Extract the (X, Y) coordinate from the center of the cell holding the provided text.  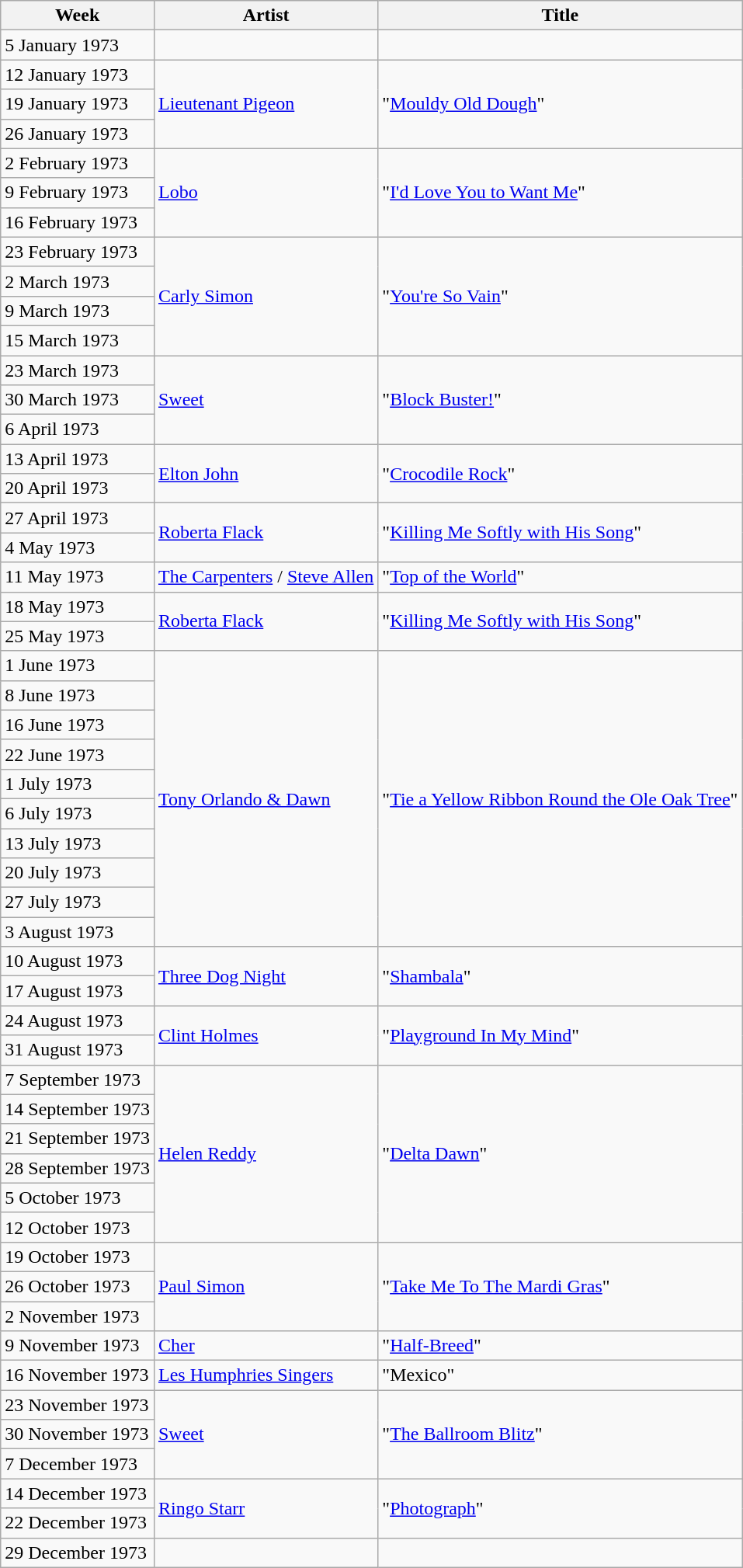
23 February 1973 (78, 252)
30 March 1973 (78, 400)
14 September 1973 (78, 1109)
2 November 1973 (78, 1316)
8 June 1973 (78, 695)
9 March 1973 (78, 311)
Les Humphries Singers (266, 1375)
21 September 1973 (78, 1139)
6 April 1973 (78, 429)
11 May 1973 (78, 577)
"Mexico" (561, 1375)
"Playground In My Mind" (561, 1035)
16 June 1973 (78, 725)
"Mouldy Old Dough" (561, 104)
2 February 1973 (78, 163)
2 March 1973 (78, 281)
9 February 1973 (78, 193)
"Photograph" (561, 1508)
Artist (266, 16)
Lobo (266, 193)
19 October 1973 (78, 1257)
7 December 1973 (78, 1464)
1 June 1973 (78, 666)
17 August 1973 (78, 991)
Cher (266, 1346)
31 August 1973 (78, 1050)
5 January 1973 (78, 45)
7 September 1973 (78, 1080)
27 July 1973 (78, 902)
Ringo Starr (266, 1508)
3 August 1973 (78, 932)
Paul Simon (266, 1286)
"Crocodile Rock" (561, 474)
Elton John (266, 474)
"Block Buster!" (561, 400)
18 May 1973 (78, 607)
22 December 1973 (78, 1523)
26 October 1973 (78, 1286)
4 May 1973 (78, 548)
13 April 1973 (78, 459)
"Delta Dawn" (561, 1153)
23 March 1973 (78, 370)
Three Dog Night (266, 976)
The Carpenters / Steve Allen (266, 577)
Carly Simon (266, 296)
19 January 1973 (78, 104)
22 June 1973 (78, 754)
Tony Orlando & Dawn (266, 798)
20 April 1973 (78, 488)
"You're So Vain" (561, 296)
16 November 1973 (78, 1375)
"Tie a Yellow Ribbon Round the Ole Oak Tree" (561, 798)
13 July 1973 (78, 843)
24 August 1973 (78, 1020)
"I'd Love You to Want Me" (561, 193)
1 July 1973 (78, 784)
25 May 1973 (78, 636)
12 October 1973 (78, 1227)
"Take Me To The Mardi Gras" (561, 1286)
"The Ballroom Blitz" (561, 1434)
Clint Holmes (266, 1035)
5 October 1973 (78, 1198)
14 December 1973 (78, 1493)
Week (78, 16)
6 July 1973 (78, 813)
23 November 1973 (78, 1405)
Title (561, 16)
26 January 1973 (78, 134)
30 November 1973 (78, 1434)
27 April 1973 (78, 518)
12 January 1973 (78, 75)
29 December 1973 (78, 1552)
Lieutenant Pigeon (266, 104)
15 March 1973 (78, 340)
"Shambala" (561, 976)
16 February 1973 (78, 222)
Helen Reddy (266, 1153)
28 September 1973 (78, 1168)
10 August 1973 (78, 961)
9 November 1973 (78, 1346)
"Half-Breed" (561, 1346)
"Top of the World" (561, 577)
20 July 1973 (78, 873)
